Detect which cell encompasses the target text, then output its [X, Y] center coordinate. 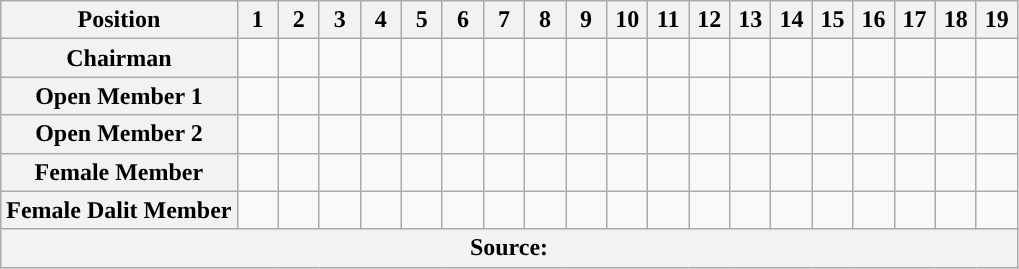
3 [340, 20]
2 [298, 20]
Chairman [119, 58]
19 [996, 20]
Source: [509, 248]
8 [544, 20]
Female Member [119, 172]
12 [710, 20]
13 [750, 20]
5 [422, 20]
Position [119, 20]
15 [832, 20]
11 [668, 20]
9 [586, 20]
14 [792, 20]
Female Dalit Member [119, 210]
10 [628, 20]
7 [504, 20]
17 [914, 20]
16 [874, 20]
1 [258, 20]
18 [956, 20]
Open Member 1 [119, 96]
6 [462, 20]
4 [380, 20]
Open Member 2 [119, 134]
